From the cell containing the given text, extract its center point as [X, Y] coordinate. 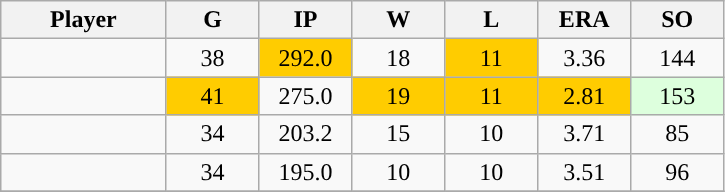
2.81 [584, 96]
3.71 [584, 134]
15 [398, 134]
L [492, 20]
3.36 [584, 58]
203.2 [306, 134]
18 [398, 58]
ERA [584, 20]
275.0 [306, 96]
144 [678, 58]
19 [398, 96]
292.0 [306, 58]
3.51 [584, 172]
IP [306, 20]
195.0 [306, 172]
153 [678, 96]
Player [84, 20]
38 [212, 58]
41 [212, 96]
G [212, 20]
W [398, 20]
SO [678, 20]
96 [678, 172]
85 [678, 134]
